Identify which cell holds the provided text, then report its (x, y) central coordinate. 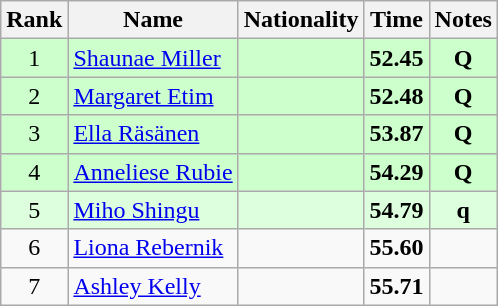
4 (34, 172)
2 (34, 96)
Liona Rebernik (153, 248)
Anneliese Rubie (153, 172)
q (463, 210)
6 (34, 248)
Notes (463, 20)
5 (34, 210)
3 (34, 134)
55.60 (396, 248)
53.87 (396, 134)
Name (153, 20)
54.29 (396, 172)
Miho Shingu (153, 210)
54.79 (396, 210)
Ella Räsänen (153, 134)
Nationality (301, 20)
Shaunae Miller (153, 58)
1 (34, 58)
52.45 (396, 58)
52.48 (396, 96)
Ashley Kelly (153, 286)
Time (396, 20)
55.71 (396, 286)
Margaret Etim (153, 96)
Rank (34, 20)
7 (34, 286)
